Detect which cell encompasses the target text, then output its (x, y) center coordinate. 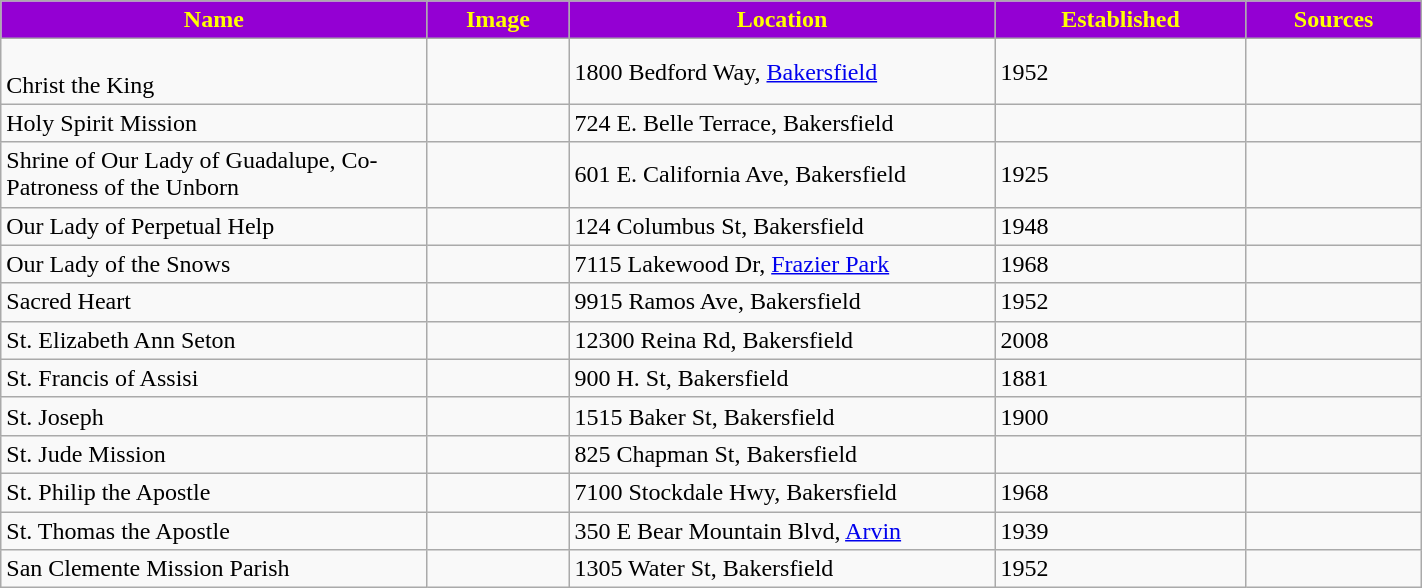
900 H. St, Bakersfield (782, 378)
Sources (1334, 20)
Our Lady of the Snows (214, 264)
St. Thomas the Apostle (214, 531)
Holy Spirit Mission (214, 123)
St. Jude Mission (214, 454)
124 Columbus St, Bakersfield (782, 226)
1515 Baker St, Bakersfield (782, 416)
St. Francis of Assisi (214, 378)
601 E. California Ave, Bakersfield (782, 174)
Christ the King (214, 72)
1939 (1120, 531)
Sacred Heart (214, 302)
1305 Water St, Bakersfield (782, 569)
1800 Bedford Way, Bakersfield (782, 72)
1925 (1120, 174)
Established (1120, 20)
1948 (1120, 226)
825 Chapman St, Bakersfield (782, 454)
12300 Reina Rd, Bakersfield (782, 340)
2008 (1120, 340)
9915 Ramos Ave, Bakersfield (782, 302)
St. Elizabeth Ann Seton (214, 340)
Image (498, 20)
St. Joseph (214, 416)
Location (782, 20)
1881 (1120, 378)
San Clemente Mission Parish (214, 569)
350 E Bear Mountain Blvd, Arvin (782, 531)
1900 (1120, 416)
7100 Stockdale Hwy, Bakersfield (782, 492)
St. Philip the Apostle (214, 492)
Our Lady of Perpetual Help (214, 226)
Name (214, 20)
Shrine of Our Lady of Guadalupe, Co-Patroness of the Unborn (214, 174)
724 E. Belle Terrace, Bakersfield (782, 123)
7115 Lakewood Dr, Frazier Park (782, 264)
